Output the [X, Y] coordinate of the center of the cell containing the given text.  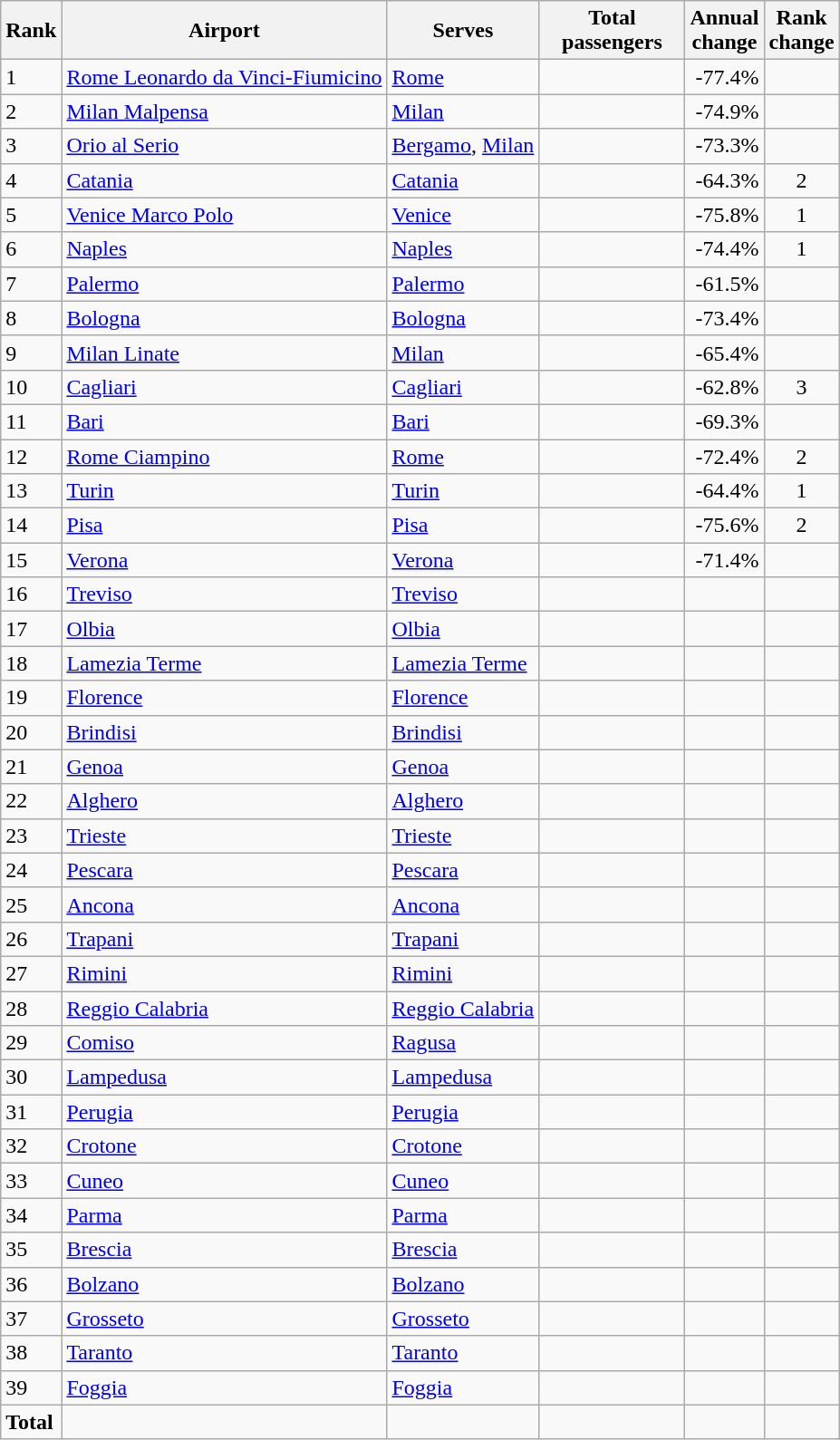
17 [31, 629]
26 [31, 939]
-64.3% [725, 180]
Venice [463, 215]
8 [31, 318]
Rank [31, 31]
-64.4% [725, 491]
5 [31, 215]
-73.3% [725, 146]
Airport [225, 31]
14 [31, 526]
-73.4% [725, 318]
-75.8% [725, 215]
30 [31, 1078]
29 [31, 1043]
37 [31, 1319]
4 [31, 180]
6 [31, 249]
Total [31, 1422]
16 [31, 594]
Venice Marco Polo [225, 215]
28 [31, 1009]
11 [31, 421]
21 [31, 767]
Annualchange [725, 31]
Rome Ciampino [225, 456]
25 [31, 904]
18 [31, 663]
7 [31, 284]
13 [31, 491]
33 [31, 1181]
-62.8% [725, 387]
-74.9% [725, 111]
Milan Malpensa [225, 111]
20 [31, 732]
-75.6% [725, 526]
Rankchange [801, 31]
-74.4% [725, 249]
-61.5% [725, 284]
15 [31, 560]
38 [31, 1353]
19 [31, 698]
Bergamo, Milan [463, 146]
Milan Linate [225, 353]
9 [31, 353]
-65.4% [725, 353]
-72.4% [725, 456]
12 [31, 456]
-71.4% [725, 560]
-69.3% [725, 421]
24 [31, 870]
23 [31, 836]
27 [31, 973]
Ragusa [463, 1043]
36 [31, 1284]
Totalpassengers [613, 31]
31 [31, 1112]
39 [31, 1387]
-77.4% [725, 77]
Orio al Serio [225, 146]
34 [31, 1215]
32 [31, 1146]
Comiso [225, 1043]
Rome Leonardo da Vinci-Fiumicino [225, 77]
10 [31, 387]
22 [31, 801]
35 [31, 1250]
Serves [463, 31]
